Extract the (X, Y) coordinate from the center of the cell holding the provided text.  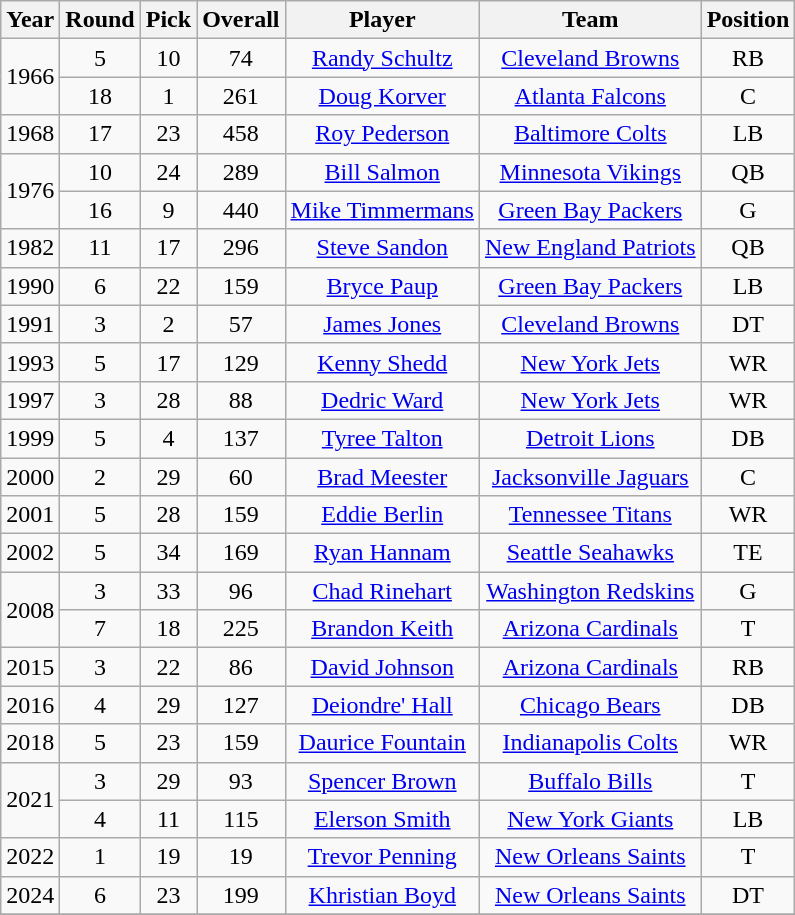
Bill Salmon (382, 172)
2016 (30, 705)
458 (241, 134)
Washington Redskins (590, 591)
Tyree Talton (382, 438)
Daurice Fountain (382, 743)
Elerson Smith (382, 819)
Brandon Keith (382, 629)
169 (241, 553)
1999 (30, 438)
2015 (30, 667)
Buffalo Bills (590, 781)
Overall (241, 20)
2024 (30, 895)
Seattle Seahawks (590, 553)
225 (241, 629)
Roy Pederson (382, 134)
New York Giants (590, 819)
Trevor Penning (382, 857)
115 (241, 819)
2022 (30, 857)
1976 (30, 191)
Indianapolis Colts (590, 743)
1990 (30, 286)
96 (241, 591)
Dedric Ward (382, 400)
David Johnson (382, 667)
1968 (30, 134)
261 (241, 96)
Year (30, 20)
Baltimore Colts (590, 134)
137 (241, 438)
Doug Korver (382, 96)
74 (241, 58)
60 (241, 477)
24 (168, 172)
Brad Meester (382, 477)
Chad Rinehart (382, 591)
1966 (30, 77)
Deiondre' Hall (382, 705)
Jacksonville Jaguars (590, 477)
Randy Schultz (382, 58)
Steve Sandon (382, 248)
2018 (30, 743)
Tennessee Titans (590, 515)
9 (168, 210)
127 (241, 705)
33 (168, 591)
199 (241, 895)
Team (590, 20)
93 (241, 781)
Eddie Berlin (382, 515)
Ryan Hannam (382, 553)
Detroit Lions (590, 438)
16 (100, 210)
Mike Timmermans (382, 210)
2008 (30, 610)
1982 (30, 248)
James Jones (382, 324)
129 (241, 362)
1991 (30, 324)
296 (241, 248)
New England Patriots (590, 248)
Spencer Brown (382, 781)
1997 (30, 400)
86 (241, 667)
2001 (30, 515)
Position (748, 20)
Kenny Shedd (382, 362)
289 (241, 172)
440 (241, 210)
Round (100, 20)
2002 (30, 553)
Khristian Boyd (382, 895)
Pick (168, 20)
Player (382, 20)
Chicago Bears (590, 705)
1993 (30, 362)
Minnesota Vikings (590, 172)
57 (241, 324)
2021 (30, 800)
Atlanta Falcons (590, 96)
7 (100, 629)
88 (241, 400)
2000 (30, 477)
TE (748, 553)
34 (168, 553)
Bryce Paup (382, 286)
